Locate the cell with the specified text and output its [X, Y] center coordinate. 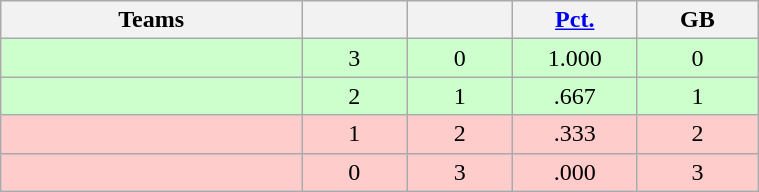
Pct. [574, 20]
.667 [574, 96]
Teams [152, 20]
GB [697, 20]
1.000 [574, 58]
.000 [574, 172]
.333 [574, 134]
